Extract the [X, Y] coordinate from the center of the cell holding the provided text.  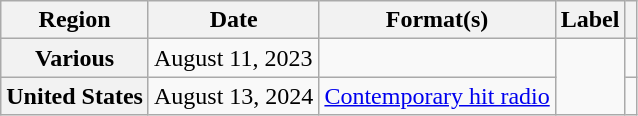
Format(s) [437, 20]
Contemporary hit radio [437, 96]
Region [75, 20]
August 11, 2023 [233, 58]
Various [75, 58]
Date [233, 20]
United States [75, 96]
Label [590, 20]
August 13, 2024 [233, 96]
